From the cell containing the given text, extract its center point as (x, y) coordinate. 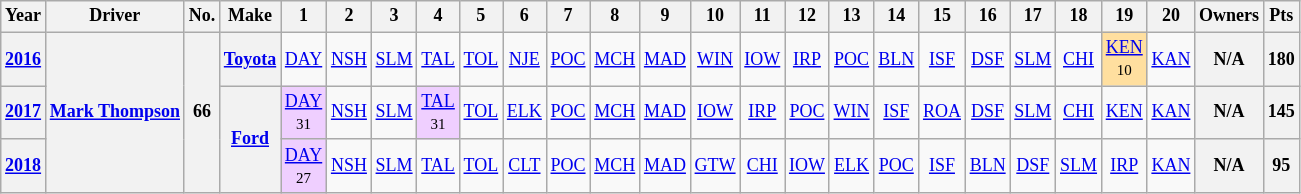
19 (1124, 16)
95 (1281, 166)
No. (202, 16)
Driver (114, 16)
2018 (24, 166)
15 (942, 16)
CLT (525, 166)
20 (1171, 16)
6 (525, 16)
Toyota (250, 59)
180 (1281, 59)
145 (1281, 113)
GTW (715, 166)
KEN (1124, 113)
Pts (1281, 16)
Year (24, 16)
66 (202, 112)
2017 (24, 113)
11 (762, 16)
KEN10 (1124, 59)
5 (480, 16)
Mark Thompson (114, 112)
2 (350, 16)
17 (1033, 16)
12 (808, 16)
NJE (525, 59)
4 (438, 16)
Make (250, 16)
13 (852, 16)
8 (615, 16)
Owners (1230, 16)
16 (988, 16)
14 (896, 16)
1 (304, 16)
DAY27 (304, 166)
TAL31 (438, 113)
9 (666, 16)
2016 (24, 59)
10 (715, 16)
Ford (250, 140)
7 (568, 16)
18 (1079, 16)
DAY (304, 59)
DAY31 (304, 113)
3 (394, 16)
ROA (942, 113)
